Provide the [X, Y] coordinate of the cell's center where the given text is located.  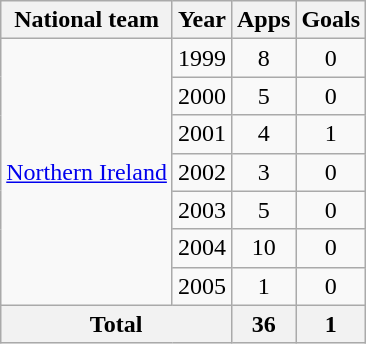
3 [263, 172]
10 [263, 248]
2002 [202, 172]
Goals [331, 20]
2003 [202, 210]
Total [116, 324]
Year [202, 20]
National team [87, 20]
1999 [202, 58]
2004 [202, 248]
2001 [202, 134]
4 [263, 134]
36 [263, 324]
Northern Ireland [87, 172]
2005 [202, 286]
8 [263, 58]
2000 [202, 96]
Apps [263, 20]
